For the text-containing cell, return its midpoint in (X, Y) coordinate format. 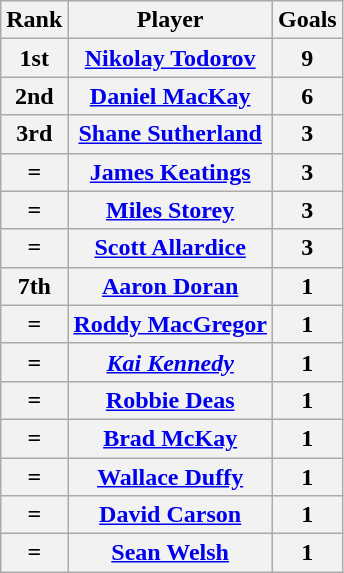
Daniel MacKay (170, 96)
Nikolay Todorov (170, 58)
Scott Allardice (170, 248)
Kai Kennedy (170, 362)
Sean Welsh (170, 553)
Robbie Deas (170, 400)
Brad McKay (170, 438)
6 (307, 96)
1st (34, 58)
9 (307, 58)
James Keatings (170, 172)
David Carson (170, 515)
Wallace Duffy (170, 477)
Rank (34, 20)
2nd (34, 96)
Shane Sutherland (170, 134)
7th (34, 286)
Aaron Doran (170, 286)
Miles Storey (170, 210)
Roddy MacGregor (170, 324)
Goals (307, 20)
Player (170, 20)
3rd (34, 134)
